Provide the (X, Y) coordinate of the cell's center where the given text is located.  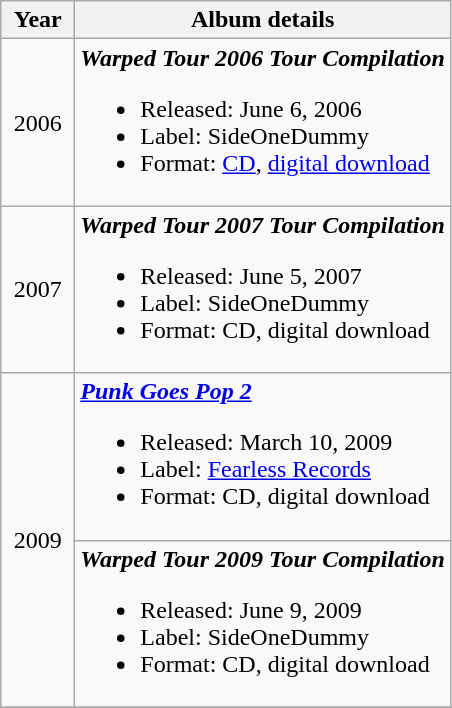
Warped Tour 2006 Tour CompilationReleased: June 6, 2006Label: SideOneDummyFormat: CD, digital download (263, 122)
Warped Tour 2007 Tour CompilationReleased: June 5, 2007Label: SideOneDummyFormat: CD, digital download (263, 290)
2006 (38, 122)
2009 (38, 540)
Punk Goes Pop 2Released: March 10, 2009Label: Fearless RecordsFormat: CD, digital download (263, 456)
Year (38, 20)
Warped Tour 2009 Tour CompilationReleased: June 9, 2009Label: SideOneDummyFormat: CD, digital download (263, 624)
2007 (38, 290)
Album details (263, 20)
